From the cell containing the given text, extract its center point as (x, y) coordinate. 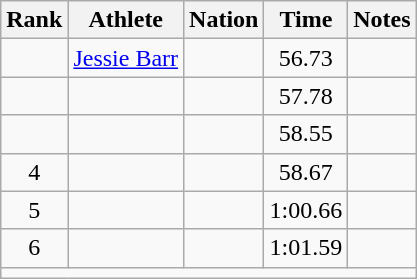
Jessie Barr (126, 58)
Nation (224, 20)
6 (34, 248)
5 (34, 210)
Athlete (126, 20)
1:01.59 (306, 248)
4 (34, 172)
56.73 (306, 58)
Time (306, 20)
58.55 (306, 134)
Notes (382, 20)
58.67 (306, 172)
1:00.66 (306, 210)
57.78 (306, 96)
Rank (34, 20)
